Find where the given text appears and provide that cell's center as [X, Y] coordinate. 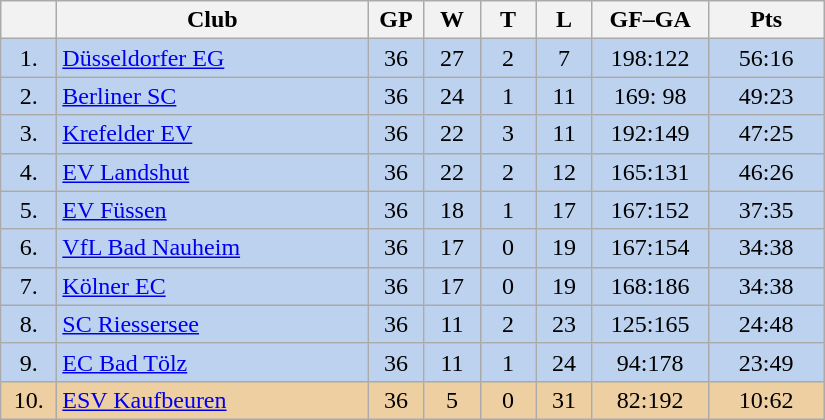
EV Landshut [212, 172]
T [508, 20]
4. [29, 172]
24:48 [766, 324]
L [564, 20]
SC Riessersee [212, 324]
23 [564, 324]
2. [29, 96]
ESV Kaufbeuren [212, 400]
EV Füssen [212, 210]
9. [29, 362]
5 [452, 400]
169: 98 [650, 96]
125:165 [650, 324]
VfL Bad Nauheim [212, 248]
18 [452, 210]
Club [212, 20]
3. [29, 134]
Pts [766, 20]
Krefelder EV [212, 134]
49:23 [766, 96]
1. [29, 58]
192:149 [650, 134]
Berliner SC [212, 96]
10. [29, 400]
198:122 [650, 58]
10:62 [766, 400]
37:35 [766, 210]
94:178 [650, 362]
47:25 [766, 134]
12 [564, 172]
167:152 [650, 210]
6. [29, 248]
EC Bad Tölz [212, 362]
82:192 [650, 400]
Düsseldorfer EG [212, 58]
Kölner EC [212, 286]
3 [508, 134]
W [452, 20]
167:154 [650, 248]
168:186 [650, 286]
27 [452, 58]
56:16 [766, 58]
8. [29, 324]
7 [564, 58]
7. [29, 286]
46:26 [766, 172]
GF–GA [650, 20]
5. [29, 210]
31 [564, 400]
165:131 [650, 172]
GP [396, 20]
23:49 [766, 362]
